Locate the cell with the specified text and output its (X, Y) center coordinate. 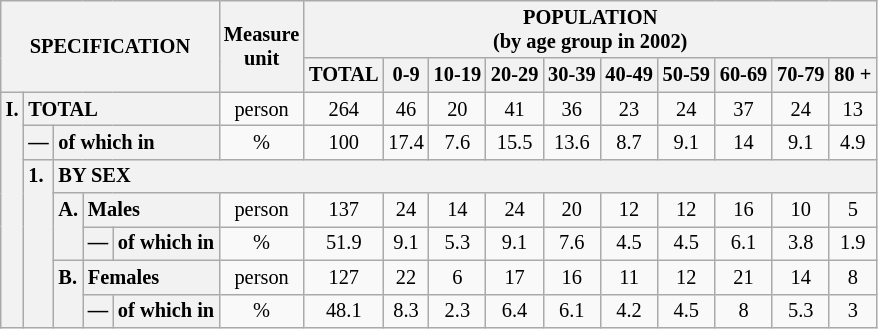
40-49 (628, 75)
48.1 (344, 311)
6.4 (514, 311)
127 (344, 277)
3.8 (800, 243)
4.2 (628, 311)
17 (514, 277)
60-69 (744, 75)
10-19 (458, 75)
13 (852, 109)
BY SEX (466, 176)
137 (344, 210)
3 (852, 311)
50-59 (686, 75)
100 (344, 142)
1.9 (852, 243)
8.7 (628, 142)
41 (514, 109)
I. (12, 210)
4.9 (852, 142)
30-39 (572, 75)
10 (800, 210)
22 (406, 277)
21 (744, 277)
2.3 (458, 311)
6 (458, 277)
Males (151, 210)
A. (68, 226)
Measure unit (262, 46)
264 (344, 109)
5 (852, 210)
70-79 (800, 75)
17.4 (406, 142)
51.9 (344, 243)
11 (628, 277)
20-29 (514, 75)
1. (38, 243)
36 (572, 109)
23 (628, 109)
80 + (852, 75)
B. (68, 294)
46 (406, 109)
13.6 (572, 142)
SPECIFICATION (110, 46)
15.5 (514, 142)
POPULATION (by age group in 2002) (590, 29)
0-9 (406, 75)
8.3 (406, 311)
37 (744, 109)
Females (151, 277)
